Return [x, y] of the center of cell containing provided text 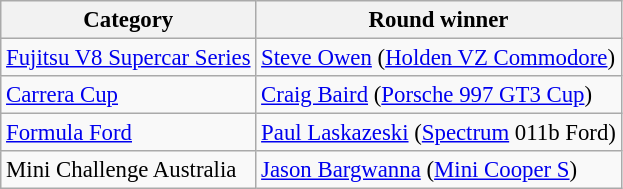
Round winner [438, 20]
Paul Laskazeski (Spectrum 011b Ford) [438, 133]
Mini Challenge Australia [128, 170]
Formula Ford [128, 133]
Jason Bargwanna (Mini Cooper S) [438, 170]
Category [128, 20]
Carrera Cup [128, 95]
Craig Baird (Porsche 997 GT3 Cup) [438, 95]
Fujitsu V8 Supercar Series [128, 58]
Steve Owen (Holden VZ Commodore) [438, 58]
